Detect which cell encompasses the target text, then output its [x, y] center coordinate. 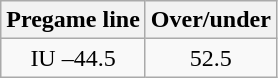
Over/under [210, 20]
Pregame line [74, 20]
IU –44.5 [74, 58]
52.5 [210, 58]
